Provide the [x, y] coordinate of the cell's center where the given text is located.  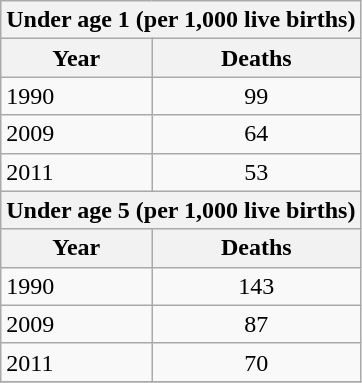
99 [256, 96]
53 [256, 172]
87 [256, 324]
70 [256, 362]
143 [256, 286]
Under age 5 (per 1,000 live births) [181, 210]
64 [256, 134]
Under age 1 (per 1,000 live births) [181, 20]
